Scan for the cell matching the given text and deliver its [X, Y] coordinate at center. 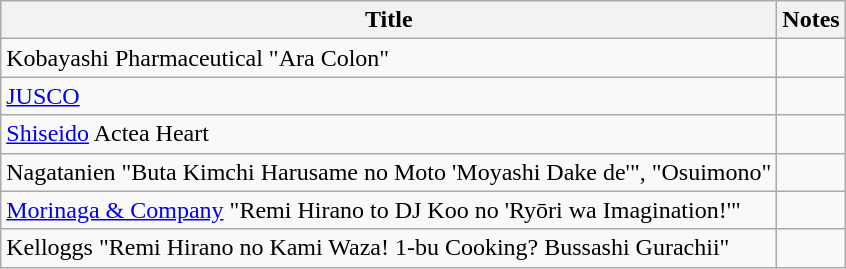
Notes [811, 20]
JUSCO [389, 96]
Kelloggs "Remi Hirano no Kami Waza! 1-bu Cooking? Bussashi Gurachii" [389, 248]
Morinaga & Company "Remi Hirano to DJ Koo no 'Ryōri wa Imagination!'" [389, 210]
Shiseido Actea Heart [389, 134]
Kobayashi Pharmaceutical "Ara Colon" [389, 58]
Title [389, 20]
Nagatanien "Buta Kimchi Harusame no Moto 'Moyashi Dake de'", "Osuimono" [389, 172]
